Return the (x, y) coordinate for the center point of the cell that contains the specified text.  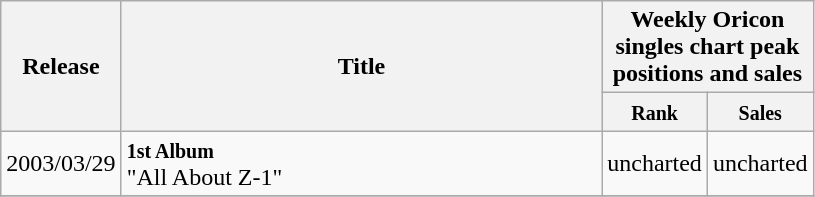
Release (61, 66)
Sales (760, 112)
Rank (655, 112)
2003/03/29 (61, 164)
Title (362, 66)
1st Album"All About Z-1" (362, 164)
Weekly Oricon singles chart peak positions and sales (708, 47)
